Provide the (X, Y) coordinate of the cell's center where the given text is located.  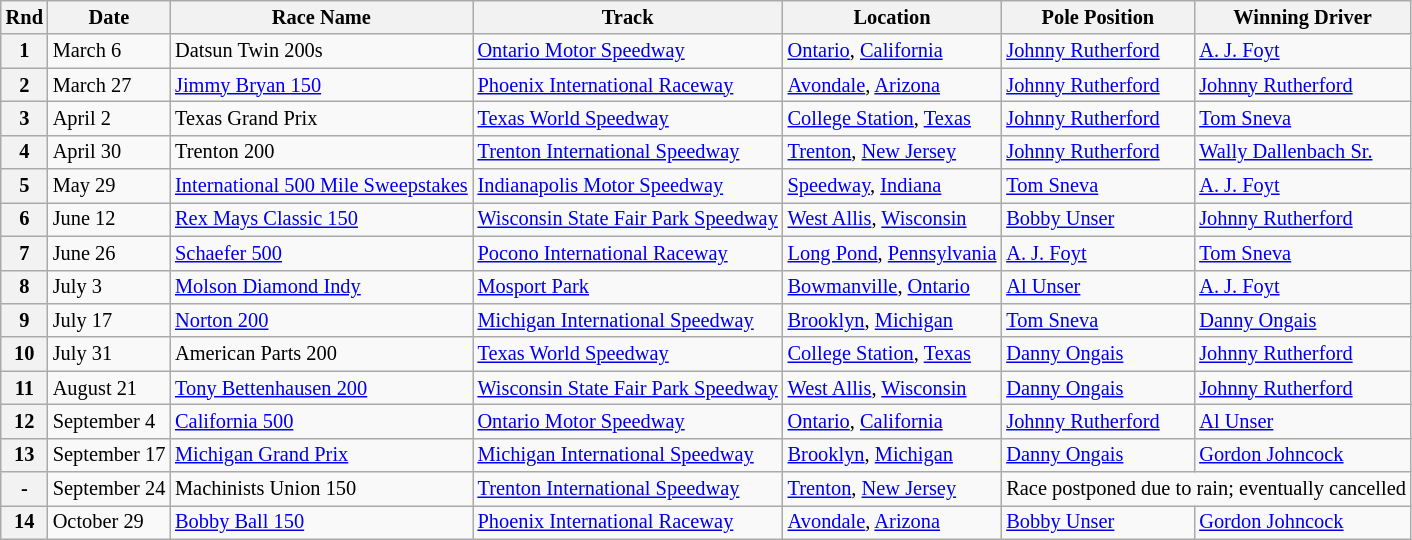
8 (24, 287)
Winning Driver (1302, 17)
1 (24, 51)
July 31 (109, 354)
Location (892, 17)
Date (109, 17)
June 12 (109, 219)
Machinists Union 150 (321, 489)
March 27 (109, 85)
Bobby Ball 150 (321, 522)
- (24, 489)
10 (24, 354)
14 (24, 522)
Race Name (321, 17)
2 (24, 85)
4 (24, 152)
9 (24, 320)
3 (24, 118)
Norton 200 (321, 320)
March 6 (109, 51)
October 29 (109, 522)
July 17 (109, 320)
11 (24, 388)
6 (24, 219)
Michigan Grand Prix (321, 455)
Mosport Park (628, 287)
Wally Dallenbach Sr. (1302, 152)
Long Pond, Pennsylvania (892, 253)
7 (24, 253)
Race postponed due to rain; eventually cancelled (1206, 489)
Schaefer 500 (321, 253)
Datsun Twin 200s (321, 51)
April 2 (109, 118)
August 21 (109, 388)
California 500 (321, 421)
Trenton 200 (321, 152)
Molson Diamond Indy (321, 287)
13 (24, 455)
September 4 (109, 421)
September 24 (109, 489)
June 26 (109, 253)
April 30 (109, 152)
September 17 (109, 455)
12 (24, 421)
July 3 (109, 287)
Indianapolis Motor Speedway (628, 186)
International 500 Mile Sweepstakes (321, 186)
Pocono International Raceway (628, 253)
Speedway, Indiana (892, 186)
Jimmy Bryan 150 (321, 85)
Rnd (24, 17)
5 (24, 186)
Rex Mays Classic 150 (321, 219)
Bowmanville, Ontario (892, 287)
Track (628, 17)
Pole Position (1098, 17)
Texas Grand Prix (321, 118)
May 29 (109, 186)
American Parts 200 (321, 354)
Tony Bettenhausen 200 (321, 388)
